From the cell containing the given text, extract its center point as (X, Y) coordinate. 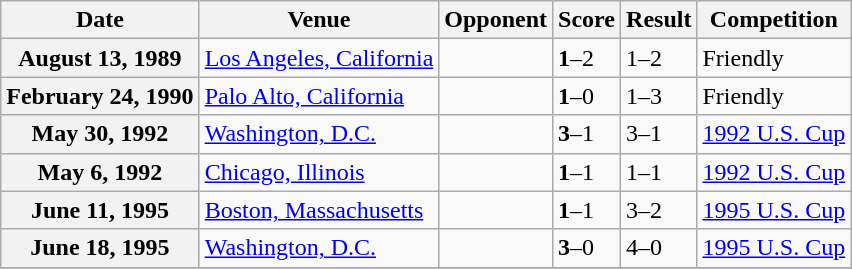
Opponent (496, 20)
Los Angeles, California (319, 58)
Result (659, 20)
3–2 (659, 210)
Venue (319, 20)
1–3 (659, 96)
August 13, 1989 (100, 58)
3–0 (587, 248)
4–0 (659, 248)
1–0 (587, 96)
February 24, 1990 (100, 96)
June 11, 1995 (100, 210)
Score (587, 20)
Palo Alto, California (319, 96)
Date (100, 20)
Competition (774, 20)
Boston, Massachusetts (319, 210)
May 30, 1992 (100, 134)
May 6, 1992 (100, 172)
Chicago, Illinois (319, 172)
June 18, 1995 (100, 248)
